Detect which cell encompasses the target text, then output its [X, Y] center coordinate. 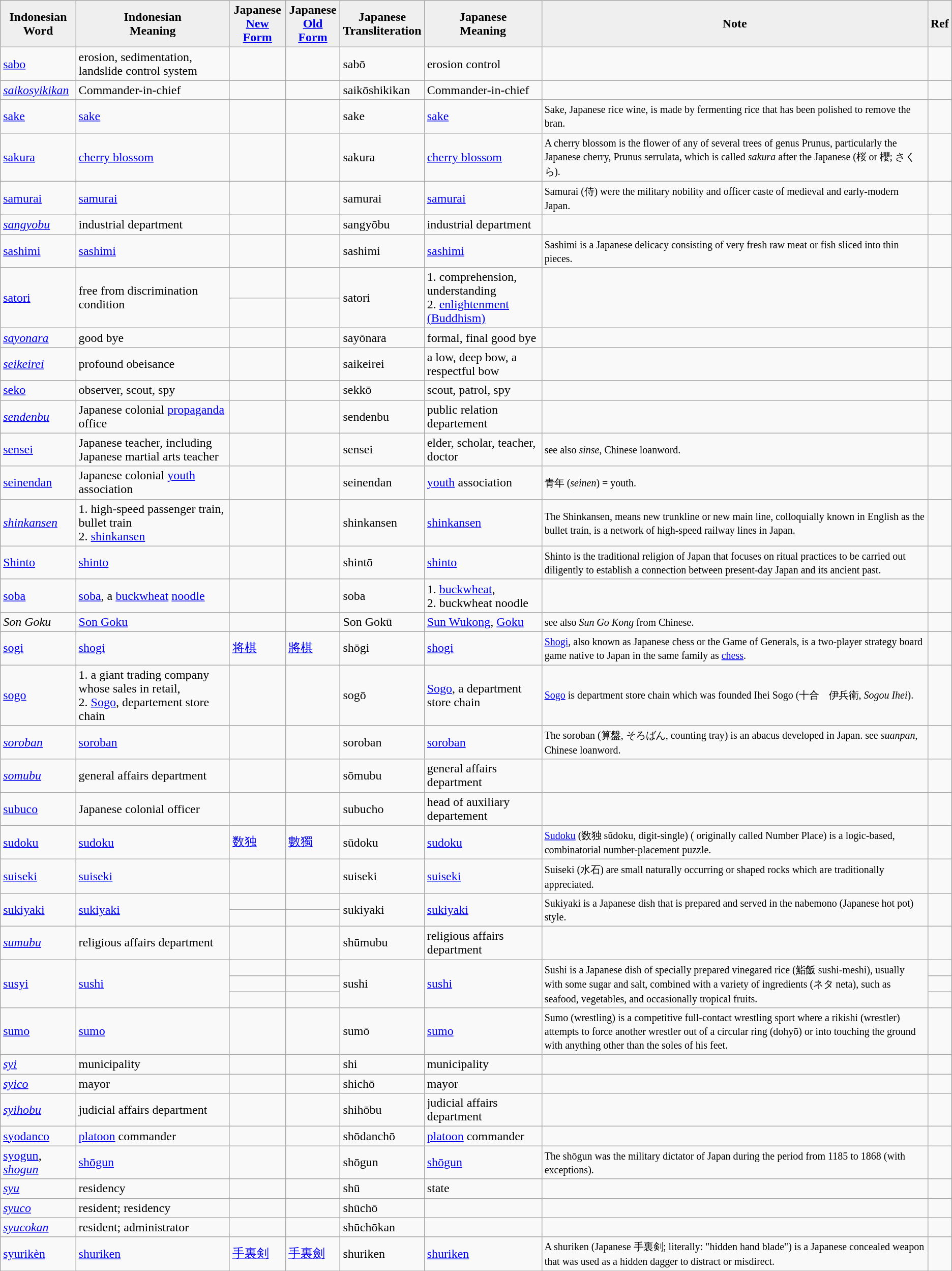
Indonesian Word [38, 24]
sōmubu [382, 775]
sumubu [38, 942]
erosion control [483, 64]
syu [38, 1189]
shōgi [382, 648]
Japanese colonial youth association [153, 482]
syihobu [38, 1110]
syurikèn [38, 1254]
Japanese New Form [257, 24]
青年 (seinen) = youth. [734, 482]
syi [38, 1064]
elder, scholar, teacher, doctor [483, 450]
shūmubu [382, 942]
1. high-speed passenger train, bullet train 2. shinkansen [153, 523]
erosion, sedimentation, landslide control system [153, 64]
somubu [38, 775]
subucho [382, 809]
Sun Wukong, Goku [483, 622]
Japanese colonial propaganda office [153, 416]
shihōbu [382, 1110]
shū [382, 1189]
sumō [382, 1031]
Sashimi is a Japanese delicacy consisting of very fresh raw meat or fish sliced into thin pieces. [734, 251]
shūchōkan [382, 1227]
1. buckwheat, 2. buckwheat noodle [483, 595]
scout, patrol, spy [483, 390]
seko [38, 390]
sekkō [382, 390]
sayōnara [382, 338]
soba, a buckwheat noodle [153, 595]
observer, scout, spy [153, 390]
resident; residency [153, 1208]
将棋 [257, 648]
shi [382, 1064]
syogun, shogun [38, 1162]
saikosyikikan [38, 90]
手裏剣 [257, 1254]
A shuriken (Japanese 手裏剣; literally: "hidden hand blade") is a Japanese concealed weapon that was used as a hidden dagger to distract or misdirect. [734, 1254]
Sake, Japanese rice wine, is made by fermenting rice that has been polished to remove the bran. [734, 116]
seikeirei [38, 364]
1. a giant trading company whose sales in retail, 2. Sogo, departement store chain [153, 695]
Shinto [38, 563]
shōdanchō [382, 1136]
Samurai (侍) were the military nobility and officer caste of medieval and early-modern Japan. [734, 198]
syodanco [38, 1136]
syucokan [38, 1227]
shūchō [382, 1208]
Japanese colonial officer [153, 809]
Ref [940, 24]
1. comprehension, understanding 2. enlightenment (Buddhism) [483, 298]
public relation departement [483, 416]
Japanese Old Form [313, 24]
Japanese Meaning [483, 24]
Japanese teacher, including Japanese martial arts teacher [153, 450]
sabo [38, 64]
Sudoku (数独 sūdoku, digit-single) ( originally called Number Place) is a logic-based, combinatorial number-placement puzzle. [734, 843]
数独 [257, 843]
residency [153, 1189]
數獨 [313, 843]
Indonesian Meaning [153, 24]
Suiseki (水石) are small naturally occurring or shaped rocks which are traditionally appreciated. [734, 876]
The soroban (算盤, そろばん, counting tray) is an abacus developed in Japan. see suanpan, Chinese loanword. [734, 743]
Sogo, a department store chain [483, 695]
Sukiyaki is a Japanese dish that is prepared and served in the nabemono (Japanese hot pot) style. [734, 910]
subuco [38, 809]
saikeirei [382, 364]
syico [38, 1084]
The shōgun was the military dictator of Japan during the period from 1185 to 1868 (with exceptions). [734, 1162]
sangyōbu [382, 225]
head of auxiliary departement [483, 809]
Sogo is department store chain which was founded Ihei Sogo (十合 伊兵衛, Sogou Ihei). [734, 695]
sogō [382, 695]
a low, deep bow, a respectful bow [483, 364]
Japanese Transliteration [382, 24]
手裏劍 [313, 1254]
shichō [382, 1084]
sabō [382, 64]
sogi [38, 648]
youth association [483, 482]
free from discrimination condition [153, 298]
state [483, 1189]
resident; administrator [153, 1227]
Son Gokū [382, 622]
將棋 [313, 648]
sayonara [38, 338]
see also sinse, Chinese loanword. [734, 450]
formal, final good bye [483, 338]
sangyobu [38, 225]
profound obeisance [153, 364]
sūdoku [382, 843]
Shogi, also known as Japanese chess or the Game of Generals, is a two-player strategy board game native to Japan in the same family as chess. [734, 648]
sogo [38, 695]
syuco [38, 1208]
susyi [38, 984]
see also Sun Go Kong from Chinese. [734, 622]
Note [734, 24]
saikōshikikan [382, 90]
good bye [153, 338]
shintō [382, 563]
